Scan for the cell matching the given text and deliver its (X, Y) coordinate at center. 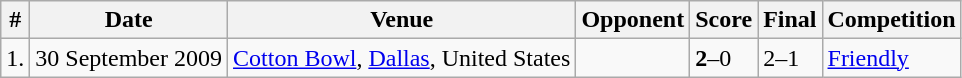
Cotton Bowl, Dallas, United States (402, 58)
Date (129, 20)
30 September 2009 (129, 58)
Friendly (892, 58)
Score (724, 20)
Competition (892, 20)
2–0 (724, 58)
Venue (402, 20)
# (16, 20)
2–1 (790, 58)
Opponent (633, 20)
Final (790, 20)
1. (16, 58)
